Detect which cell encompasses the target text, then output its [x, y] center coordinate. 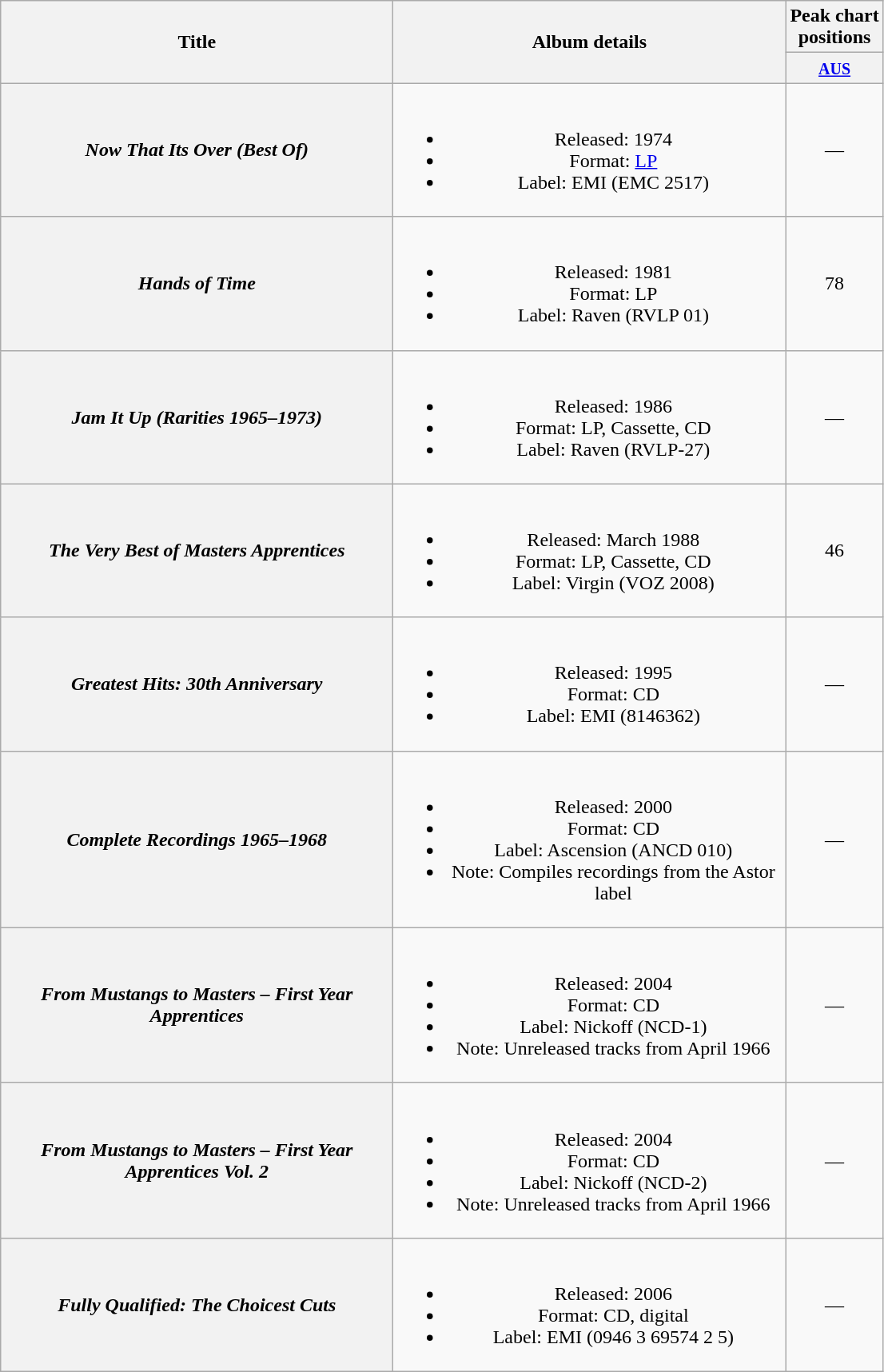
Jam It Up (Rarities 1965–1973) [197, 417]
Greatest Hits: 30th Anniversary [197, 684]
Released: 2000Format: CDLabel: Ascension (ANCD 010)Note: Compiles recordings from the Astor label [590, 840]
Released: 1974Format: LPLabel: EMI (EMC 2517) [590, 150]
78 [834, 283]
Complete Recordings 1965–1968 [197, 840]
AUS [834, 68]
Album details [590, 42]
From Mustangs to Masters – First Year Apprentices [197, 1005]
Now That Its Over (Best Of) [197, 150]
From Mustangs to Masters – First Year Apprentices Vol. 2 [197, 1160]
Released: 1995Format: CDLabel: EMI (8146362) [590, 684]
Hands of Time [197, 283]
The Very Best of Masters Apprentices [197, 550]
Released: March 1988Format: LP, Cassette, CDLabel: Virgin (VOZ 2008) [590, 550]
Released: 2004Format: CDLabel: Nickoff (NCD-2)Note: Unreleased tracks from April 1966 [590, 1160]
Released: 1986Format: LP, Cassette, CDLabel: Raven (RVLP-27) [590, 417]
Released: 2006Format: CD, digitalLabel: EMI (0946 3 69574 2 5) [590, 1305]
Released: 2004Format: CDLabel: Nickoff (NCD-1)Note: Unreleased tracks from April 1966 [590, 1005]
Title [197, 42]
Fully Qualified: The Choicest Cuts [197, 1305]
Released: 1981Format: LPLabel: Raven (RVLP 01) [590, 283]
46 [834, 550]
Peak chartpositions [834, 27]
